From the cell containing the given text, extract its center point as [X, Y] coordinate. 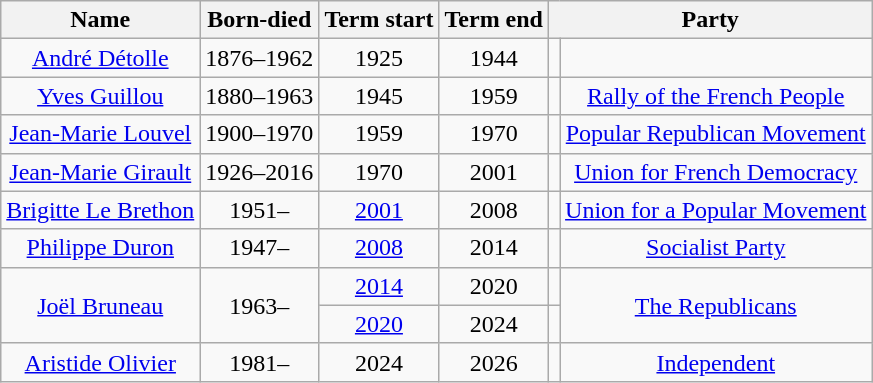
Jean-Marie Louvel [100, 134]
1880–1963 [260, 96]
Party [710, 20]
Independent [716, 362]
1963– [260, 305]
1876–1962 [260, 58]
1945 [379, 96]
1947– [260, 248]
1925 [379, 58]
1926–2016 [260, 172]
Jean-Marie Girault [100, 172]
Term end [494, 20]
Philippe Duron [100, 248]
Born-died [260, 20]
Union for a Popular Movement [716, 210]
Rally of the French People [716, 96]
Socialist Party [716, 248]
Yves Guillou [100, 96]
1981– [260, 362]
1944 [494, 58]
2026 [494, 362]
The Republicans [716, 305]
Term start [379, 20]
Joël Bruneau [100, 305]
Name [100, 20]
1951– [260, 210]
1900–1970 [260, 134]
Brigitte Le Brethon [100, 210]
Aristide Olivier [100, 362]
Popular Republican Movement [716, 134]
Union for French Democracy [716, 172]
André Détolle [100, 58]
